From the cell containing the given text, extract its center point as (x, y) coordinate. 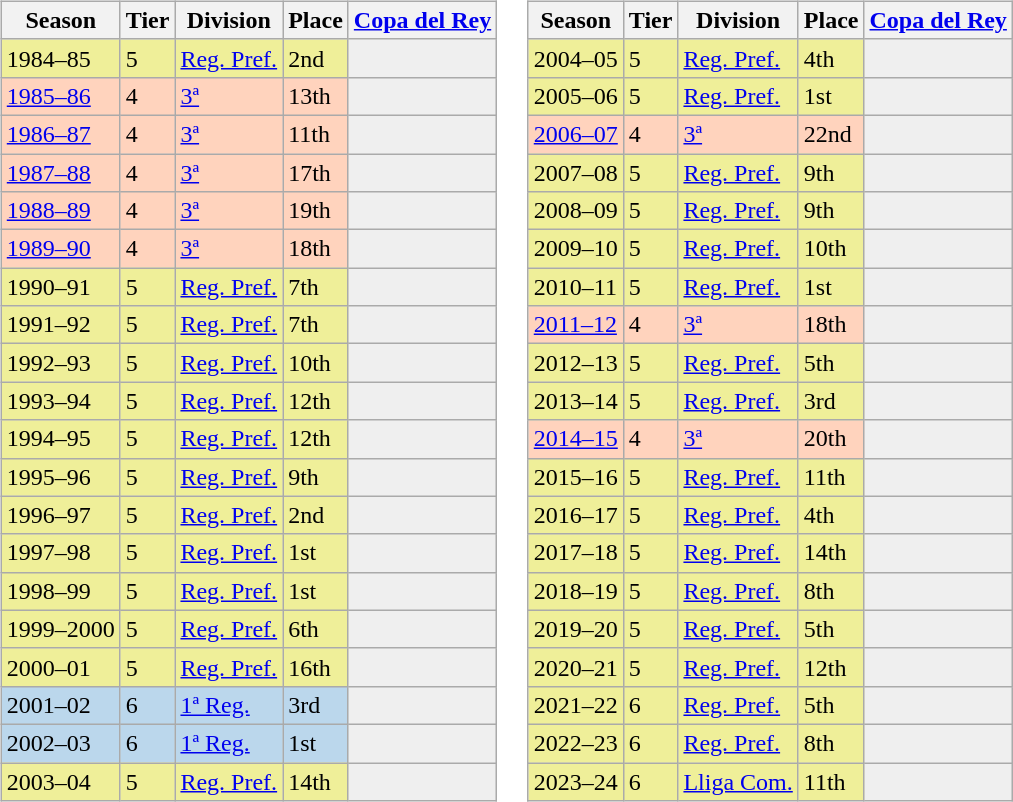
1996–97 (60, 515)
1984–85 (60, 58)
1985–86 (60, 96)
1997–98 (60, 553)
22nd (831, 134)
17th (316, 173)
16th (316, 667)
2004–05 (576, 58)
2011–12 (576, 325)
2012–13 (576, 363)
2023–24 (576, 781)
2006–07 (576, 134)
19th (316, 211)
2019–20 (576, 629)
1990–91 (60, 287)
1994–95 (60, 439)
1988–89 (60, 211)
2005–06 (576, 96)
2021–22 (576, 705)
1998–99 (60, 591)
6th (316, 629)
Lliga Com. (738, 781)
1995–96 (60, 477)
2003–04 (60, 781)
2013–14 (576, 401)
2002–03 (60, 743)
2010–11 (576, 287)
2001–02 (60, 705)
1999–2000 (60, 629)
2018–19 (576, 591)
2020–21 (576, 667)
2022–23 (576, 743)
1987–88 (60, 173)
1992–93 (60, 363)
2009–10 (576, 249)
2000–01 (60, 667)
1993–94 (60, 401)
2016–17 (576, 515)
1986–87 (60, 134)
2017–18 (576, 553)
1991–92 (60, 325)
13th (316, 96)
2007–08 (576, 173)
2008–09 (576, 211)
20th (831, 439)
1989–90 (60, 249)
2015–16 (576, 477)
2014–15 (576, 439)
